Locate the cell with the specified text and output its (X, Y) center coordinate. 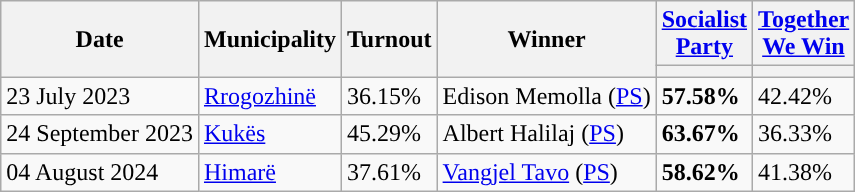
24 September 2023 (100, 134)
36.15% (390, 96)
Himarë (270, 172)
37.61% (390, 172)
63.67% (704, 134)
41.38% (804, 172)
Vangjel Tavo (PS) (546, 172)
45.29% (390, 134)
42.42% (804, 96)
57.58% (704, 96)
Turnout (390, 39)
58.62% (704, 172)
36.33% (804, 134)
Kukës (270, 134)
Socialist Party (704, 34)
Edison Memolla (PS) (546, 96)
04 August 2024 (100, 172)
Albert Halilaj (PS) (546, 134)
Municipality (270, 39)
23 July 2023 (100, 96)
Together We Win (804, 34)
Rrogozhinë (270, 96)
Winner (546, 39)
Date (100, 39)
